Pinpoint the cell where the given text exists, returning its [x, y] midpoint coordinate. 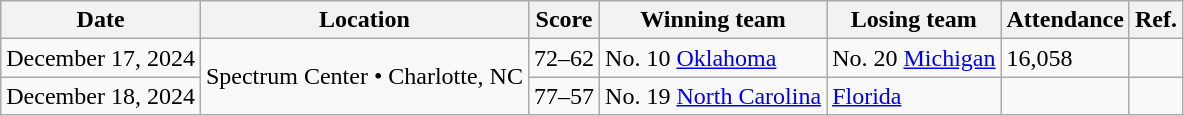
December 17, 2024 [101, 58]
Date [101, 20]
Attendance [1065, 20]
December 18, 2024 [101, 96]
Losing team [914, 20]
16,058 [1065, 58]
No. 19 North Carolina [714, 96]
Winning team [714, 20]
Ref. [1156, 20]
Location [364, 20]
Spectrum Center • Charlotte, NC [364, 77]
Score [564, 20]
77–57 [564, 96]
No. 10 Oklahoma [714, 58]
72–62 [564, 58]
No. 20 Michigan [914, 58]
Florida [914, 96]
